Determine the (x, y) coordinate at the center of the cell enclosing the given text.  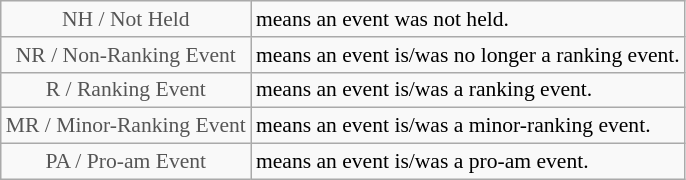
NR / Non-Ranking Event (126, 55)
MR / Minor-Ranking Event (126, 126)
means an event is/was a pro-am event. (468, 162)
means an event is/was a ranking event. (468, 90)
NH / Not Held (126, 19)
PA / Pro-am Event (126, 162)
R / Ranking Event (126, 90)
means an event is/was no longer a ranking event. (468, 55)
means an event is/was a minor-ranking event. (468, 126)
means an event was not held. (468, 19)
